Return [x, y] of the center of cell containing provided text 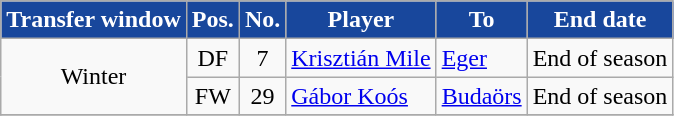
Transfer window [94, 20]
To [482, 20]
Krisztián Mile [361, 58]
Player [361, 20]
7 [262, 58]
Eger [482, 58]
No. [262, 20]
FW [212, 96]
Winter [94, 77]
Budaörs [482, 96]
29 [262, 96]
Pos. [212, 20]
End date [600, 20]
DF [212, 58]
Gábor Koós [361, 96]
